Determine the (x, y) coordinate at the center of the cell enclosing the given text.  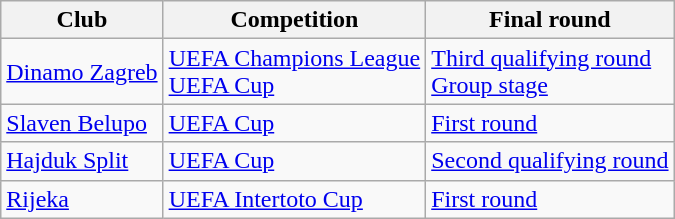
Dinamo Zagreb (82, 72)
Club (82, 20)
Hajduk Split (82, 161)
Competition (294, 20)
Third qualifying roundGroup stage (550, 72)
Rijeka (82, 199)
Slaven Belupo (82, 123)
Final round (550, 20)
UEFA Intertoto Cup (294, 199)
UEFA Champions LeagueUEFA Cup (294, 72)
Second qualifying round (550, 161)
